Capture the cell that displays the provided text and extract its [x, y] central coordinate. 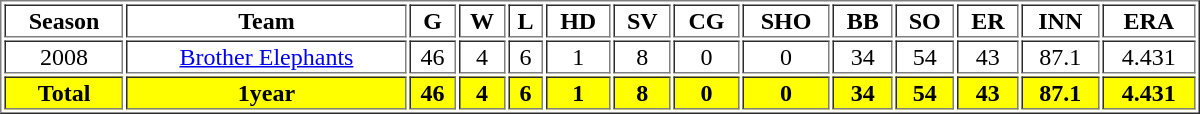
Total [64, 92]
HD [578, 20]
Season [64, 20]
SV [642, 20]
W [482, 20]
SHO [786, 20]
INN [1060, 20]
ERA [1148, 20]
2008 [64, 56]
Team [267, 20]
BB [862, 20]
SO [924, 20]
1year [267, 92]
ER [988, 20]
Brother Elephants [267, 56]
G [432, 20]
CG [706, 20]
L [525, 20]
